Search for the cell housing the specified text and yield its (X, Y) center coordinate. 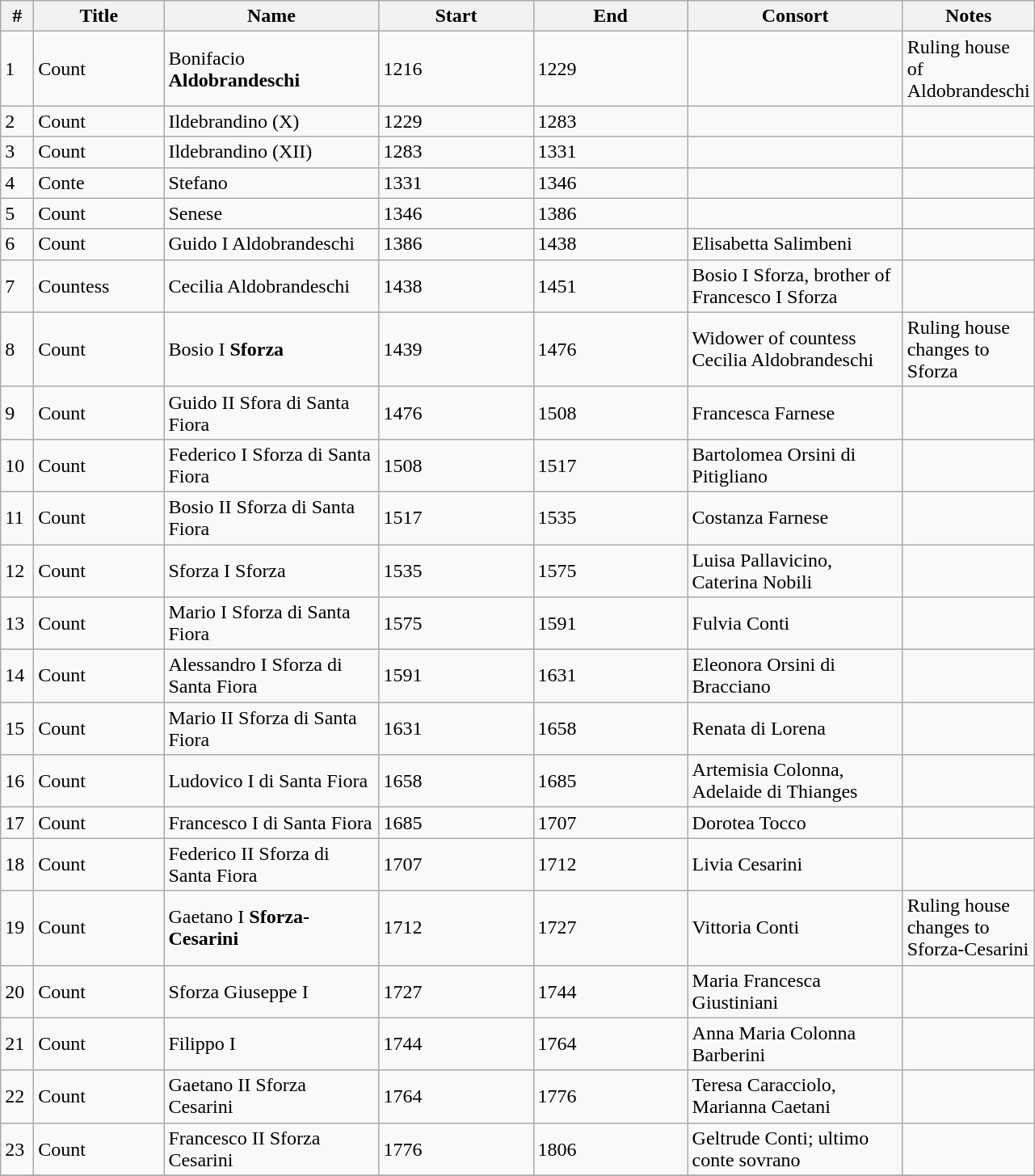
# (18, 16)
1439 (456, 349)
15 (18, 729)
Anna Maria Colonna Barberini (795, 1044)
Francesco I di Santa Fiora (271, 823)
17 (18, 823)
Guido II Sfora di Santa Fiora (271, 412)
14 (18, 676)
Title (99, 16)
7 (18, 286)
8 (18, 349)
Stefano (271, 183)
Cecilia Aldobrandeschi (271, 286)
Eleonora Orsini di Bracciano (795, 676)
3 (18, 152)
Alessandro I Sforza di Santa Fiora (271, 676)
Costanza Farnese (795, 517)
Elisabetta Salimbeni (795, 244)
Maria Francesca Giustiniani (795, 991)
1451 (611, 286)
Consort (795, 16)
Ruling house changes to Sforza-Cesarini (968, 928)
Sforza Giuseppe I (271, 991)
End (611, 16)
Ildebrandino (XII) (271, 152)
Ludovico I di Santa Fiora (271, 781)
Bosio I Sforza (271, 349)
20 (18, 991)
11 (18, 517)
Federico I Sforza di Santa Fiora (271, 466)
Sforza I Sforza (271, 571)
13 (18, 624)
1 (18, 69)
22 (18, 1096)
Conte (99, 183)
Senese (271, 213)
12 (18, 571)
18 (18, 865)
Renata di Lorena (795, 729)
Start (456, 16)
Widower of countess Cecilia Aldobrandeschi (795, 349)
Name (271, 16)
23 (18, 1149)
Guido I Aldobrandeschi (271, 244)
Teresa Caracciolo, Marianna Caetani (795, 1096)
Francesco II Sforza Cesarini (271, 1149)
Ildebrandino (X) (271, 121)
Bosio I Sforza, brother of Francesco I Sforza (795, 286)
Mario I Sforza di Santa Fiora (271, 624)
Gaetano II Sforza Cesarini (271, 1096)
10 (18, 466)
Countess (99, 286)
Bartolomea Orsini di Pitigliano (795, 466)
Luisa Pallavicino, Caterina Nobili (795, 571)
Mario II Sforza di Santa Fiora (271, 729)
Ruling house changes to Sforza (968, 349)
Ruling house of Aldobrandeschi (968, 69)
Bosio II Sforza di Santa Fiora (271, 517)
6 (18, 244)
2 (18, 121)
Filippo I (271, 1044)
Vittoria Conti (795, 928)
Federico II Sforza di Santa Fiora (271, 865)
21 (18, 1044)
16 (18, 781)
9 (18, 412)
Bonifacio Aldobrandeschi (271, 69)
Francesca Farnese (795, 412)
Notes (968, 16)
1216 (456, 69)
5 (18, 213)
Gaetano I Sforza-Cesarini (271, 928)
Artemisia Colonna, Adelaide di Thianges (795, 781)
Dorotea Tocco (795, 823)
19 (18, 928)
4 (18, 183)
Fulvia Conti (795, 624)
1806 (611, 1149)
Livia Cesarini (795, 865)
Geltrude Conti; ultimo conte sovrano (795, 1149)
